Find where the given text appears and provide that cell's center as (X, Y) coordinate. 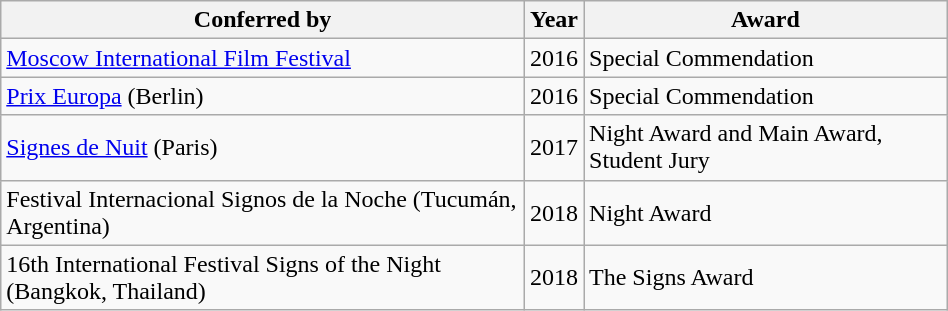
2017 (554, 148)
Conferred by (263, 20)
Night Award and Main Award, Student Jury (766, 148)
Night Award (766, 212)
Award (766, 20)
16th International Festival Signs of the Night (Bangkok, Thailand) (263, 278)
Year (554, 20)
Signes de Nuit (Paris) (263, 148)
The Signs Award (766, 278)
Festival Internacional Signos de la Noche (Tucumán, Argentina) (263, 212)
Prix Europa (Berlin) (263, 96)
Moscow International Film Festival (263, 58)
